Locate the cell with the specified text and output its (X, Y) center coordinate. 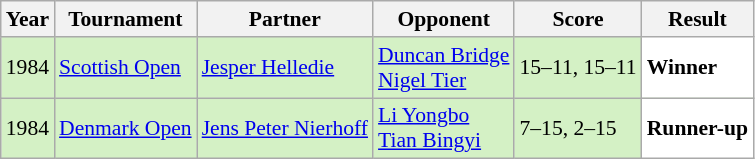
Result (698, 19)
Runner-up (698, 128)
Score (578, 19)
Denmark Open (126, 128)
7–15, 2–15 (578, 128)
Jens Peter Nierhoff (285, 128)
Duncan Bridge Nigel Tier (444, 68)
15–11, 15–11 (578, 68)
Jesper Helledie (285, 68)
Scottish Open (126, 68)
Winner (698, 68)
Year (28, 19)
Li Yongbo Tian Bingyi (444, 128)
Partner (285, 19)
Opponent (444, 19)
Tournament (126, 19)
